Return the [x, y] coordinate for the center point of the cell that contains the specified text.  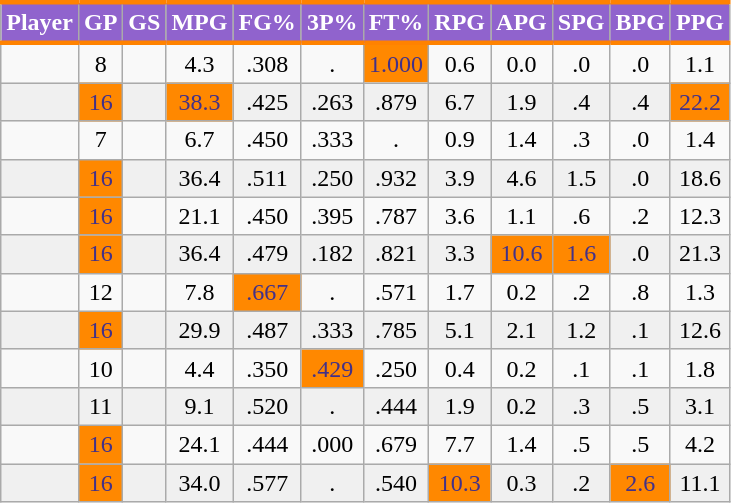
.425 [267, 102]
Player [40, 22]
.785 [396, 330]
1.000 [396, 63]
12.6 [700, 330]
.571 [396, 292]
10.6 [522, 254]
.879 [396, 102]
2.1 [522, 330]
38.3 [200, 102]
0.3 [522, 483]
.429 [332, 368]
18.6 [700, 178]
22.2 [700, 102]
7 [100, 140]
11.1 [700, 483]
.511 [267, 178]
7.7 [460, 444]
1.2 [581, 330]
.350 [267, 368]
3.1 [700, 406]
FG% [267, 22]
8 [100, 63]
3.9 [460, 178]
12.3 [700, 216]
BPG [640, 22]
1.8 [700, 368]
MPG [200, 22]
.679 [396, 444]
GS [144, 22]
.395 [332, 216]
29.9 [200, 330]
3P% [332, 22]
21.1 [200, 216]
PPG [700, 22]
.821 [396, 254]
.8 [640, 292]
9.1 [200, 406]
.479 [267, 254]
.787 [396, 216]
.308 [267, 63]
12 [100, 292]
3.6 [460, 216]
4.6 [522, 178]
.182 [332, 254]
4.4 [200, 368]
FT% [396, 22]
.520 [267, 406]
1.3 [700, 292]
11 [100, 406]
APG [522, 22]
.540 [396, 483]
1.7 [460, 292]
.263 [332, 102]
10.3 [460, 483]
SPG [581, 22]
.6 [581, 216]
4.3 [200, 63]
0.6 [460, 63]
0.0 [522, 63]
0.9 [460, 140]
34.0 [200, 483]
1.6 [581, 254]
10 [100, 368]
.487 [267, 330]
2.6 [640, 483]
.000 [332, 444]
7.8 [200, 292]
GP [100, 22]
5.1 [460, 330]
24.1 [200, 444]
RPG [460, 22]
21.3 [700, 254]
.577 [267, 483]
0.4 [460, 368]
.932 [396, 178]
1.5 [581, 178]
.667 [267, 292]
3.3 [460, 254]
4.2 [700, 444]
